Search for the cell housing the specified text and yield its [x, y] center coordinate. 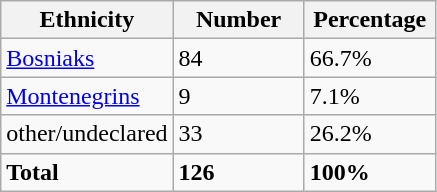
126 [238, 172]
7.1% [370, 96]
Ethnicity [87, 20]
Bosniaks [87, 58]
Montenegrins [87, 96]
other/undeclared [87, 134]
100% [370, 172]
9 [238, 96]
84 [238, 58]
Number [238, 20]
26.2% [370, 134]
Total [87, 172]
33 [238, 134]
Percentage [370, 20]
66.7% [370, 58]
